Locate the cell with the specified text and output its (X, Y) center coordinate. 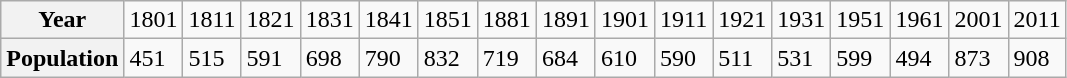
1911 (684, 20)
1921 (742, 20)
531 (802, 58)
908 (1037, 58)
494 (920, 58)
2011 (1037, 20)
1901 (624, 20)
515 (212, 58)
Year (62, 20)
873 (978, 58)
Population (62, 58)
1831 (330, 20)
719 (506, 58)
698 (330, 58)
1951 (860, 20)
1961 (920, 20)
684 (566, 58)
1841 (388, 20)
599 (860, 58)
590 (684, 58)
511 (742, 58)
1801 (154, 20)
790 (388, 58)
1881 (506, 20)
2001 (978, 20)
591 (270, 58)
610 (624, 58)
1851 (448, 20)
1931 (802, 20)
1891 (566, 20)
1811 (212, 20)
832 (448, 58)
451 (154, 58)
1821 (270, 20)
